Pinpoint the cell where the given text exists, returning its (x, y) midpoint coordinate. 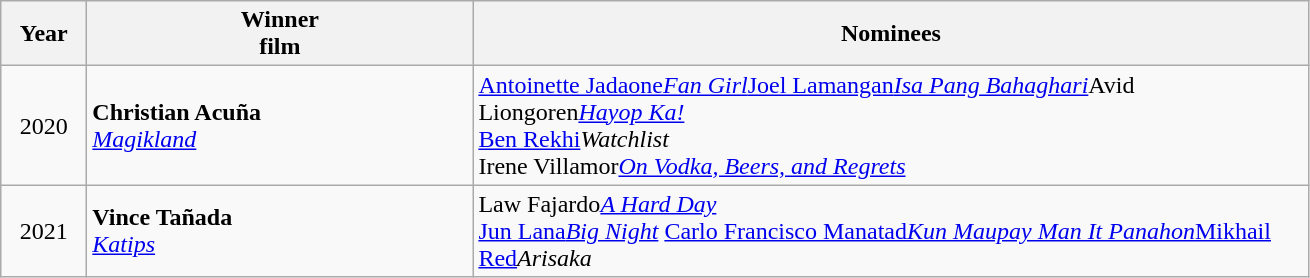
2020 (44, 126)
Winnerfilm (280, 34)
Year (44, 34)
2021 (44, 231)
Christian AcuñaMagikland (280, 126)
Nominees (891, 34)
Antoinette JadaoneFan GirlJoel LamanganIsa Pang BahaghariAvid LiongorenHayop Ka!Ben RekhiWatchlistIrene VillamorOn Vodka, Beers, and Regrets (891, 126)
Vince TañadaKatips (280, 231)
Law FajardoA Hard DayJun LanaBig Night Carlo Francisco ManatadKun Maupay Man It PanahonMikhail RedArisaka (891, 231)
